Detect which cell encompasses the target text, then output its (x, y) center coordinate. 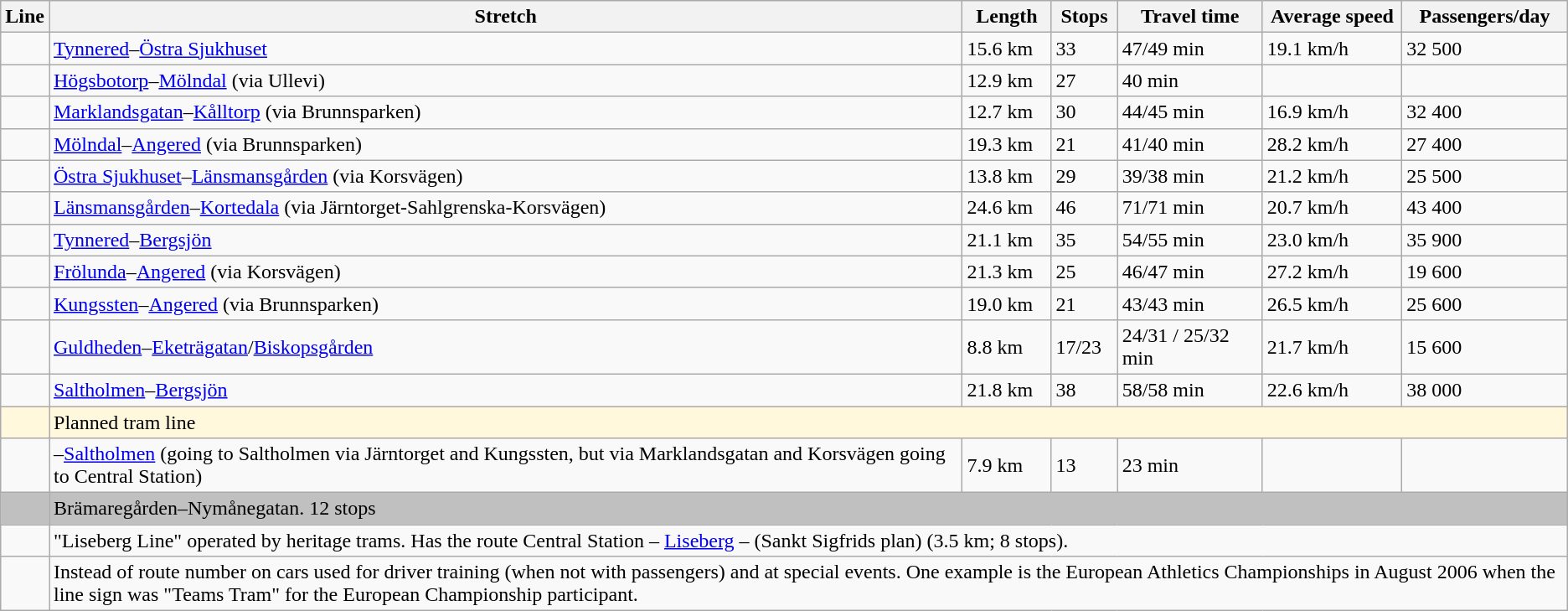
Mölndal–Angered (via Brunnsparken) (505, 144)
43 400 (1484, 208)
21.8 km (1007, 390)
38 000 (1484, 390)
15.6 km (1007, 49)
19 600 (1484, 272)
38 (1084, 390)
35 900 (1484, 240)
47/49 min (1189, 49)
41/40 min (1189, 144)
"Liseberg Line" operated by heritage trams. Has the route Central Station – Liseberg – (Sankt Sigfrids plan) (3.5 km; 8 stops). (807, 541)
46 (1084, 208)
40 min (1189, 80)
Stretch (505, 17)
21.3 km (1007, 272)
44/45 min (1189, 112)
35 (1084, 240)
Tynnered–Bergsjön (505, 240)
Länsmansgården–Kortedala (via Järntorget-Sahlgrenska-Korsvägen) (505, 208)
19.1 km/h (1332, 49)
Marklandsgatan–Kålltorp (via Brunnsparken) (505, 112)
22.6 km/h (1332, 390)
Saltholmen–Bergsjön (505, 390)
43/43 min (1189, 303)
28.2 km/h (1332, 144)
27 400 (1484, 144)
13.8 km (1007, 176)
54/55 min (1189, 240)
26.5 km/h (1332, 303)
12.7 km (1007, 112)
Guldheden–Eketrägatan/Biskopsgården (505, 347)
32 500 (1484, 49)
Östra Sjukhuset–Länsmansgården (via Korsvägen) (505, 176)
21.2 km/h (1332, 176)
8.8 km (1007, 347)
25 500 (1484, 176)
19.0 km (1007, 303)
Line (25, 17)
Average speed (1332, 17)
19.3 km (1007, 144)
Högsbotorp–Mölndal (via Ullevi) (505, 80)
21.1 km (1007, 240)
Kungssten–Angered (via Brunnsparken) (505, 303)
27.2 km/h (1332, 272)
Stops (1084, 17)
Travel time (1189, 17)
12.9 km (1007, 80)
32 400 (1484, 112)
30 (1084, 112)
17/23 (1084, 347)
29 (1084, 176)
20.7 km/h (1332, 208)
7.9 km (1007, 466)
Brämaregården–Nymånegatan. 12 stops (807, 509)
24/31 / 25/32 min (1189, 347)
Planned tram line (807, 422)
71/71 min (1189, 208)
46/47 min (1189, 272)
13 (1084, 466)
Passengers/day (1484, 17)
25 600 (1484, 303)
Length (1007, 17)
33 (1084, 49)
39/38 min (1189, 176)
23 min (1189, 466)
Frölunda–Angered (via Korsvägen) (505, 272)
Tynnered–Östra Sjukhuset (505, 49)
23.0 km/h (1332, 240)
58/58 min (1189, 390)
15 600 (1484, 347)
16.9 km/h (1332, 112)
24.6 km (1007, 208)
–Saltholmen (going to Saltholmen via Järntorget and Kungssten, but via Marklandsgatan and Korsvägen going to Central Station) (505, 466)
25 (1084, 272)
21.7 km/h (1332, 347)
27 (1084, 80)
